Provide the (X, Y) coordinate of the cell's center where the given text is located.  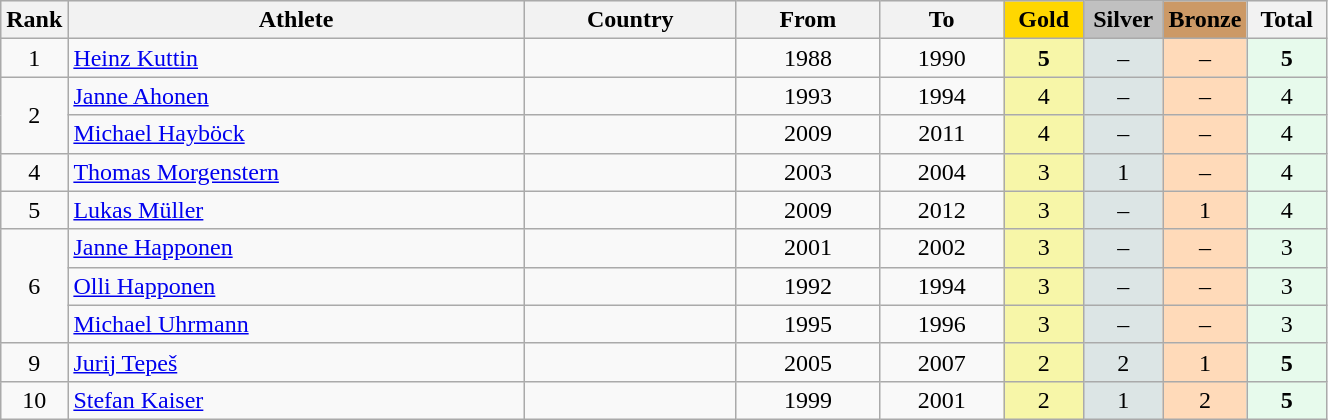
To (941, 20)
2005 (808, 362)
1993 (808, 96)
10 (34, 400)
Heinz Kuttin (296, 58)
1996 (941, 324)
Total (1287, 20)
2011 (941, 134)
Gold (1044, 20)
Rank (34, 20)
1992 (808, 286)
Athlete (296, 20)
Janne Happonen (296, 248)
1988 (808, 58)
2012 (941, 210)
2007 (941, 362)
Olli Happonen (296, 286)
Janne Ahonen (296, 96)
Country (630, 20)
Thomas Morgenstern (296, 172)
2002 (941, 248)
9 (34, 362)
2004 (941, 172)
Lukas Müller (296, 210)
Michael Uhrmann (296, 324)
Michael Hayböck (296, 134)
6 (34, 286)
1990 (941, 58)
Stefan Kaiser (296, 400)
1995 (808, 324)
1999 (808, 400)
Bronze (1205, 20)
2003 (808, 172)
From (808, 20)
Jurij Tepeš (296, 362)
Silver (1123, 20)
